Find where the given text appears and provide that cell's center as (X, Y) coordinate. 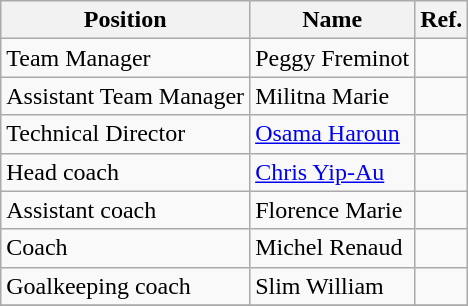
Peggy Freminot (332, 58)
Goalkeeping coach (126, 286)
Slim William (332, 286)
Head coach (126, 172)
Militna Marie (332, 96)
Florence Marie (332, 210)
Michel Renaud (332, 248)
Position (126, 20)
Technical Director (126, 134)
Team Manager (126, 58)
Assistant coach (126, 210)
Osama Haroun (332, 134)
Name (332, 20)
Assistant Team Manager (126, 96)
Chris Yip-Au (332, 172)
Coach (126, 248)
Ref. (442, 20)
